Capture the cell that displays the provided text and extract its (X, Y) central coordinate. 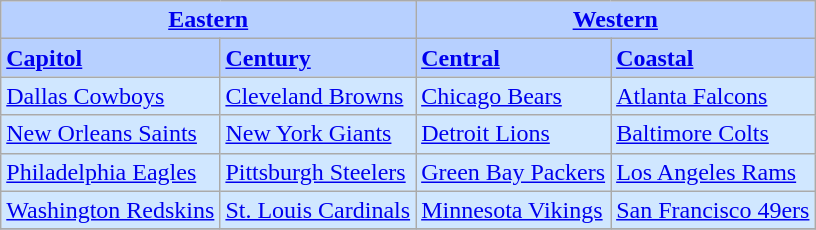
Chicago Bears (514, 96)
Philadelphia Eagles (110, 172)
Capitol (110, 58)
St. Louis Cardinals (318, 210)
Century (318, 58)
Detroit Lions (514, 134)
New York Giants (318, 134)
Dallas Cowboys (110, 96)
Central (514, 58)
Coastal (713, 58)
Atlanta Falcons (713, 96)
San Francisco 49ers (713, 210)
Baltimore Colts (713, 134)
Minnesota Vikings (514, 210)
Green Bay Packers (514, 172)
Cleveland Browns (318, 96)
Washington Redskins (110, 210)
Eastern (208, 20)
Los Angeles Rams (713, 172)
New Orleans Saints (110, 134)
Pittsburgh Steelers (318, 172)
Western (616, 20)
